Output the (x, y) coordinate of the center of the cell containing the given text.  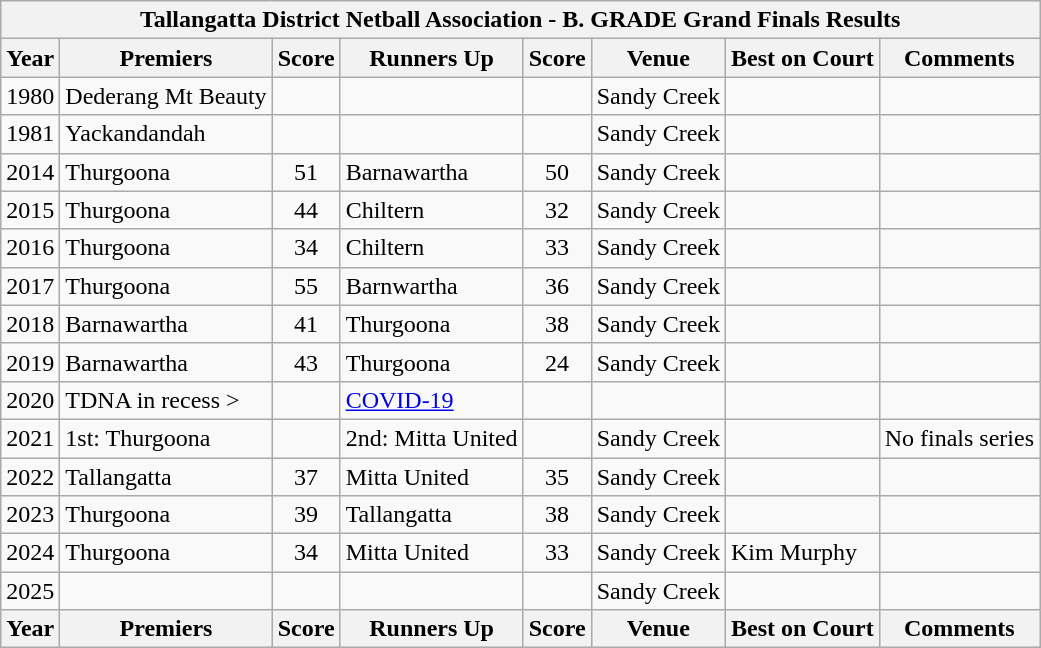
Yackandandah (166, 134)
2022 (30, 477)
37 (306, 477)
1980 (30, 96)
2016 (30, 248)
55 (306, 286)
24 (557, 362)
Kim Murphy (802, 553)
2023 (30, 515)
No finals series (959, 438)
2020 (30, 400)
2018 (30, 324)
COVID-19 (432, 400)
44 (306, 210)
TDNA in recess > (166, 400)
2017 (30, 286)
2025 (30, 591)
Dederang Mt Beauty (166, 96)
41 (306, 324)
35 (557, 477)
2024 (30, 553)
2nd: Mitta United (432, 438)
32 (557, 210)
2021 (30, 438)
1981 (30, 134)
50 (557, 172)
2019 (30, 362)
Tallangatta District Netball Association - B. GRADE Grand Finals Results (520, 20)
1st: Thurgoona (166, 438)
2014 (30, 172)
51 (306, 172)
2015 (30, 210)
43 (306, 362)
Barnwartha (432, 286)
36 (557, 286)
39 (306, 515)
